Scan for the cell matching the given text and deliver its [x, y] coordinate at center. 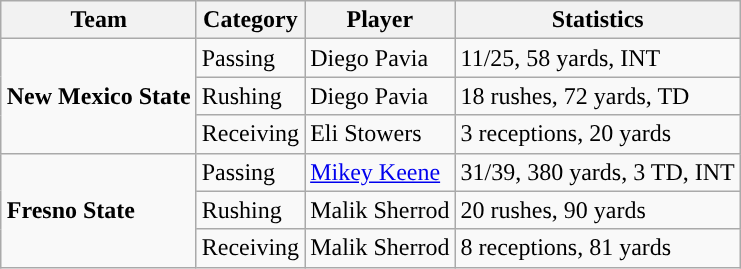
Statistics [598, 20]
Player [380, 20]
31/39, 380 yards, 3 TD, INT [598, 172]
Team [98, 20]
Fresno State [98, 210]
Mikey Keene [380, 172]
3 receptions, 20 yards [598, 134]
11/25, 58 yards, INT [598, 58]
18 rushes, 72 yards, TD [598, 96]
New Mexico State [98, 96]
20 rushes, 90 yards [598, 210]
Eli Stowers [380, 134]
8 receptions, 81 yards [598, 248]
Category [250, 20]
